Return the (X, Y) coordinate for the center point of the cell that contains the specified text.  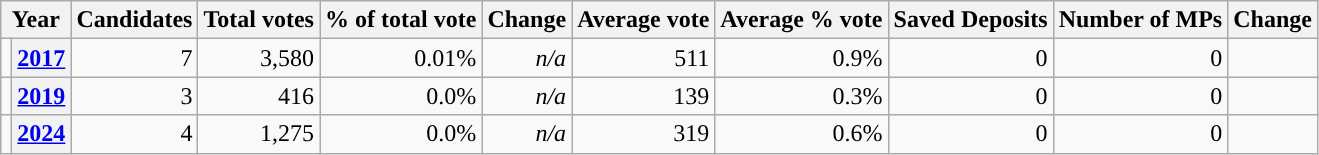
511 (644, 58)
2024 (42, 134)
Average % vote (802, 20)
416 (259, 96)
319 (644, 134)
4 (134, 134)
0.01% (401, 58)
Year (36, 20)
Total votes (259, 20)
3,580 (259, 58)
139 (644, 96)
Candidates (134, 20)
3 (134, 96)
2017 (42, 58)
2019 (42, 96)
0.3% (802, 96)
Average vote (644, 20)
0.9% (802, 58)
1,275 (259, 134)
Number of MPs (1140, 20)
% of total vote (401, 20)
7 (134, 58)
0.6% (802, 134)
Saved Deposits (970, 20)
